Identify which cell holds the provided text, then report its [X, Y] central coordinate. 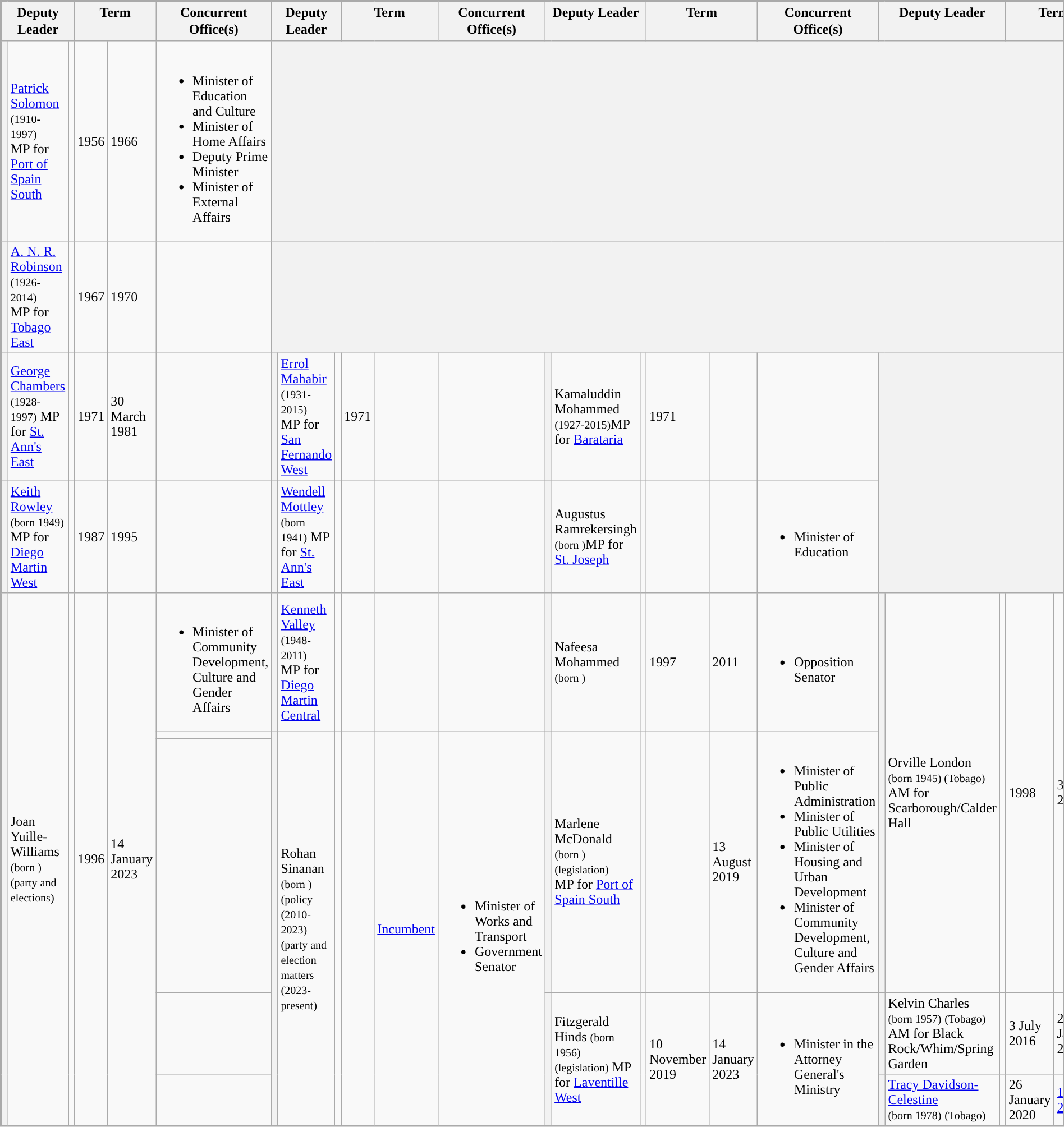
1967 [91, 297]
Fitzgerald Hinds (born 1956) (legislation) MP for Laventille West [596, 1059]
Minister of Education [818, 536]
Incumbent [406, 929]
George Chambers(1928-1997) MP for St. Ann's East [38, 416]
A. N. R. Robinson(1926-2014)MP for Tobago East [38, 297]
1970 [132, 297]
1956 [91, 141]
Errol Mahabir(1931-2015)MP for San Fernando West [306, 416]
Augustus Ramrekersingh (born )MP for St. Joseph [596, 536]
1987 [91, 536]
Minister of Works and TransportGovernment Senator [492, 929]
Minister of Education and CultureMinister of Home AffairsDeputy Prime MinisterMinister of External Affairs [214, 141]
3 July 2016 [1030, 1033]
Tracy Davidson-Celestine(born 1978) (Tobago) [942, 1100]
Minister of Community Development, Culture and Gender Affairs [214, 663]
13 August 2019 [733, 862]
10 November 2019 [677, 1059]
Nafeesa Mohammed (born ) [596, 663]
1998 [1030, 793]
30 March 1981 [132, 416]
26 January 2020 [1030, 1100]
Opposition Senator [818, 663]
Kamaluddin Mohammed (1927-2015)MP for Barataria [596, 416]
Rohan Sinanan(born ) (policy (2010-2023)(party and election matters (2023-present) [306, 929]
Patrick Solomon(1910-1997)MP for Port of Spain South [38, 141]
Minister in the Attorney General's Ministry [818, 1059]
Wendell Mottley (born 1941) MP for St. Ann's East [306, 536]
Joan Yuille-Williams(born )(party and elections) [38, 859]
Orville London (born 1945) (Tobago) AM for Scarborough/Calder Hall [942, 793]
Marlene McDonald(born ) (legislation)MP for Port of Spain South [596, 862]
Kenneth Valley(1948-2011)MP forDiego Martin Central [306, 663]
1997 [677, 663]
1996 [91, 859]
Keith Rowley(born 1949)MP for Diego Martin West [38, 536]
Kelvin Charles (born 1957) (Tobago) AM for Black Rock/Whim/Spring Garden [942, 1033]
2011 [733, 663]
1966 [132, 141]
1995 [132, 536]
